From the cell containing the given text, extract its center point as (X, Y) coordinate. 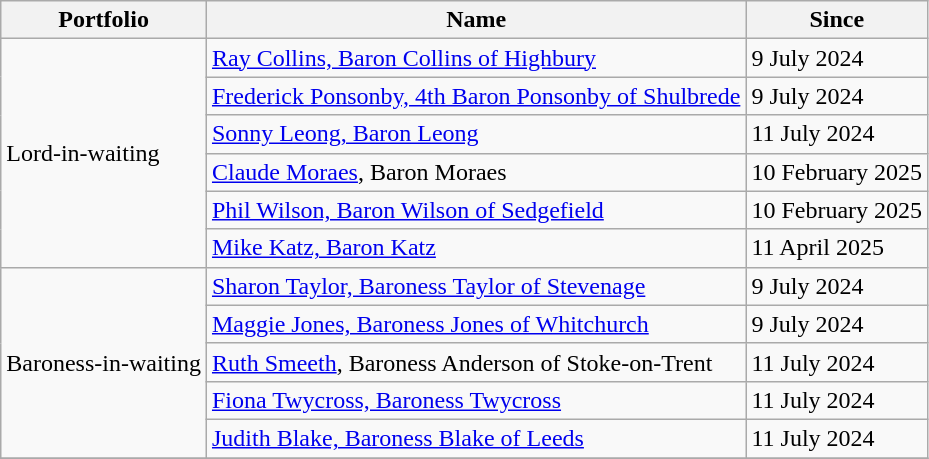
Name (476, 20)
Claude Moraes, Baron Moraes (476, 172)
Since (837, 20)
Ray Collins, Baron Collins of Highbury (476, 58)
Ruth Smeeth, Baroness Anderson of Stoke-on-Trent (476, 362)
Baroness-in-waiting (104, 362)
Frederick Ponsonby, 4th Baron Ponsonby of Shulbrede (476, 96)
Maggie Jones, Baroness Jones of Whitchurch (476, 324)
Lord-in-waiting (104, 153)
Sonny Leong, Baron Leong (476, 134)
Judith Blake, Baroness Blake of Leeds (476, 438)
Fiona Twycross, Baroness Twycross (476, 400)
Mike Katz, Baron Katz (476, 248)
Portfolio (104, 20)
Sharon Taylor, Baroness Taylor of Stevenage (476, 286)
Phil Wilson, Baron Wilson of Sedgefield (476, 210)
11 April 2025 (837, 248)
